Capture the cell that displays the provided text and extract its [x, y] central coordinate. 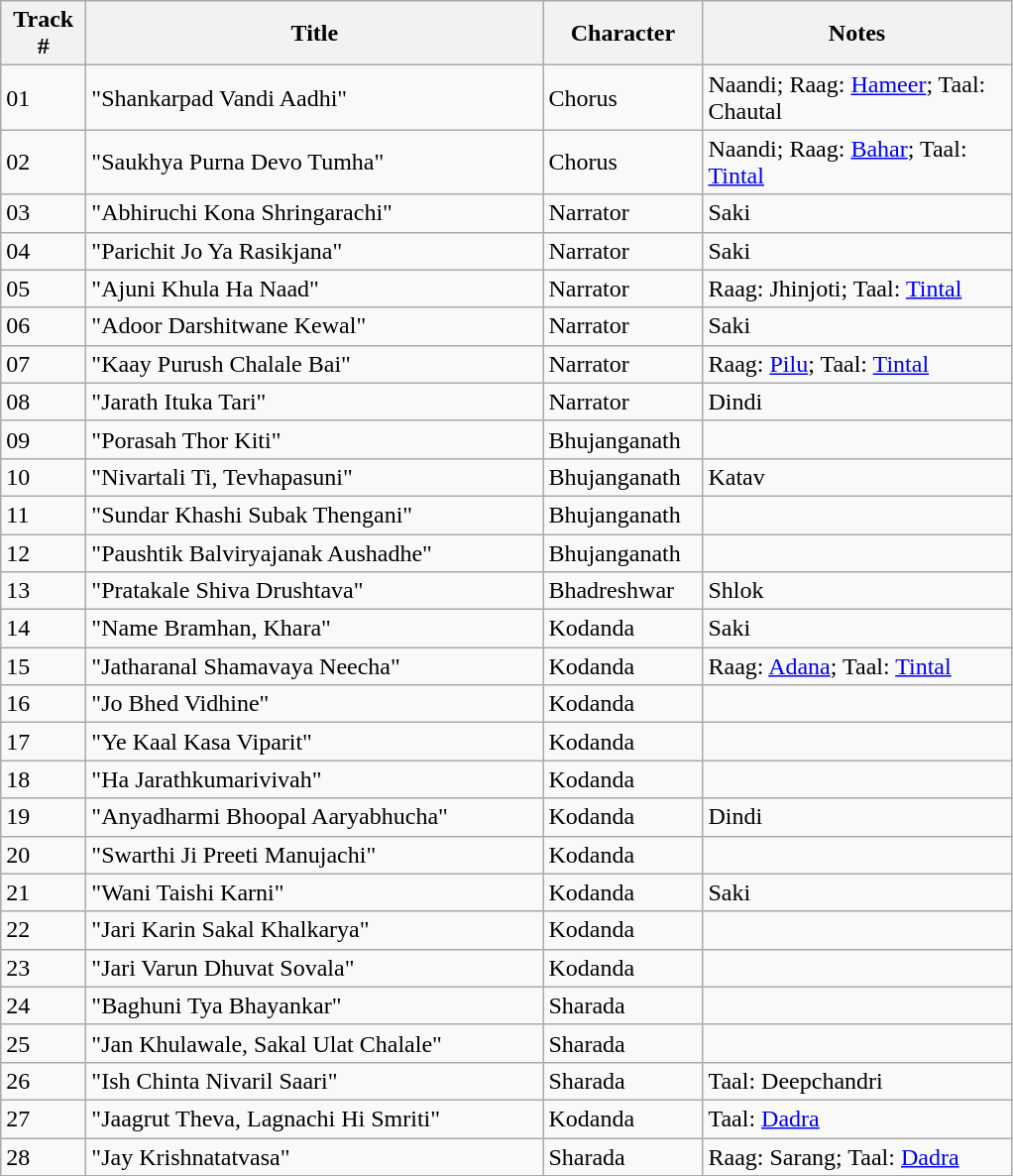
24 [44, 1005]
"Nivartali Ti, Tevhapasuni" [315, 477]
05 [44, 289]
"Ish Chinta Nivaril Saari" [315, 1081]
20 [44, 855]
"Shankarpad Vandi Aadhi" [315, 97]
16 [44, 704]
27 [44, 1118]
"Porasah Thor Kiti" [315, 439]
"Jo Bhed Vidhine" [315, 704]
19 [44, 817]
"Ajuni Khula Ha Naad" [315, 289]
"Ha Jarathkumarivivah" [315, 779]
"Jari Varun Dhuvat Sovala" [315, 968]
18 [44, 779]
Notes [856, 34]
21 [44, 892]
09 [44, 439]
10 [44, 477]
17 [44, 742]
Katav [856, 477]
Raag: Adana; Taal: Tintal [856, 666]
"Saukhya Purna Devo Tumha" [315, 163]
"Sundar Khashi Subak Thengani" [315, 515]
28 [44, 1157]
13 [44, 591]
Track # [44, 34]
25 [44, 1043]
14 [44, 629]
26 [44, 1081]
"Jaagrut Theva, Lagnachi Hi Smriti" [315, 1118]
"Kaay Purush Chalale Bai" [315, 364]
"Paushtik Balviryajanak Aushadhe" [315, 552]
02 [44, 163]
"Swarthi Ji Preeti Manujachi" [315, 855]
Bhadreshwar [622, 591]
08 [44, 402]
03 [44, 213]
12 [44, 552]
Shlok [856, 591]
"Wani Taishi Karni" [315, 892]
Raag: Sarang; Taal: Dadra [856, 1157]
"Jan Khulawale, Sakal Ulat Chalale" [315, 1043]
"Abhiruchi Kona Shringarachi" [315, 213]
Taal: Deepchandri [856, 1081]
"Jarath Ituka Tari" [315, 402]
Naandi; Raag: Hameer; Taal: Chautal [856, 97]
Taal: Dadra [856, 1118]
Raag: Jhinjoti; Taal: Tintal [856, 289]
"Jari Karin Sakal Khalkarya" [315, 930]
"Adoor Darshitwane Kewal" [315, 326]
"Parichit Jo Ya Rasikjana" [315, 251]
"Anyadharmi Bhoopal Aaryabhucha" [315, 817]
"Ye Kaal Kasa Viparit" [315, 742]
"Baghuni Tya Bhayankar" [315, 1005]
"Jay Krishnatatvasa" [315, 1157]
"Name Bramhan, Khara" [315, 629]
15 [44, 666]
04 [44, 251]
"Jatharanal Shamavaya Neecha" [315, 666]
Character [622, 34]
01 [44, 97]
22 [44, 930]
11 [44, 515]
Title [315, 34]
23 [44, 968]
Raag: Pilu; Taal: Tintal [856, 364]
06 [44, 326]
"Pratakale Shiva Drushtava" [315, 591]
07 [44, 364]
Naandi; Raag: Bahar; Taal: Tintal [856, 163]
